Search for the cell housing the specified text and yield its [x, y] center coordinate. 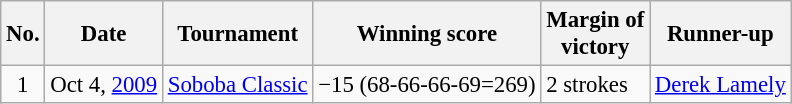
Winning score [427, 34]
2 strokes [596, 85]
Tournament [237, 34]
Runner-up [721, 34]
Oct 4, 2009 [104, 85]
Date [104, 34]
No. [23, 34]
−15 (68-66-66-69=269) [427, 85]
Derek Lamely [721, 85]
Soboba Classic [237, 85]
Margin ofvictory [596, 34]
1 [23, 85]
